Identify which cell holds the provided text, then report its [X, Y] central coordinate. 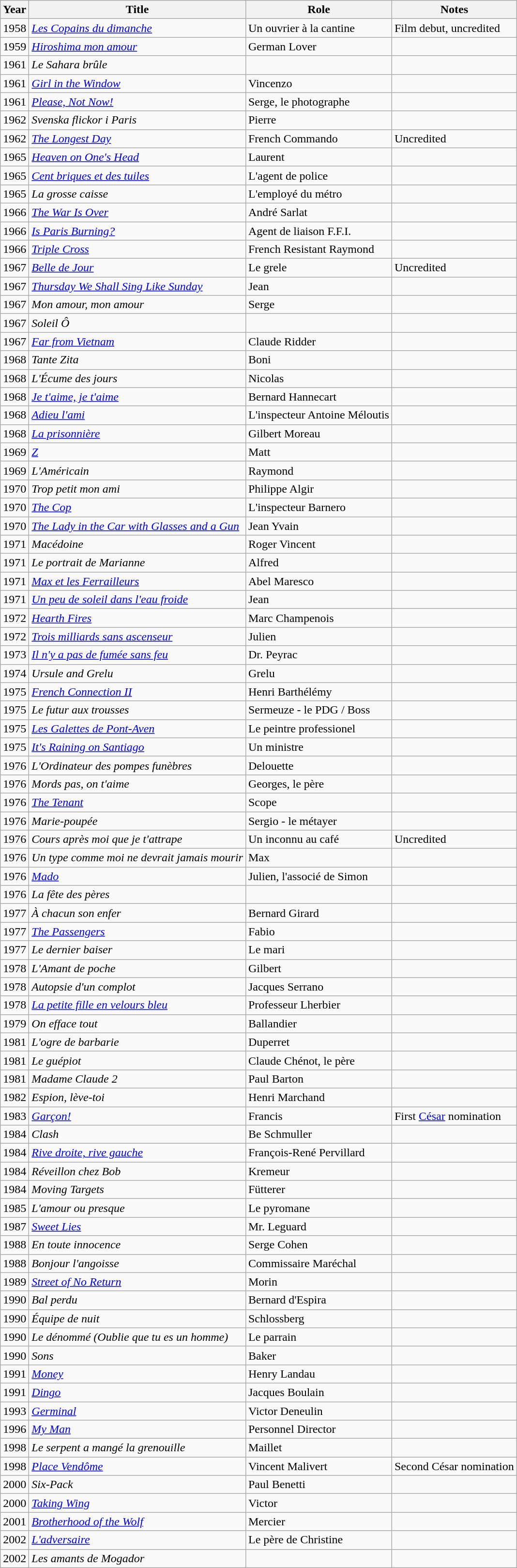
1982 [15, 1097]
Henri Marchand [319, 1097]
Gilbert Moreau [319, 434]
Le Sahara brûle [137, 65]
Maillet [319, 1448]
Le guépiot [137, 1060]
Jacques Boulain [319, 1392]
Max et les Ferrailleurs [137, 581]
Hearth Fires [137, 618]
Place Vendôme [137, 1466]
L'Amant de poche [137, 968]
En toute innocence [137, 1245]
L'employé du métro [319, 194]
Le père de Christine [319, 1540]
Film debut, uncredited [454, 28]
Commissaire Maréchal [319, 1263]
Henri Barthélémy [319, 692]
1987 [15, 1226]
1993 [15, 1411]
L'agent de police [319, 175]
1958 [15, 28]
Max [319, 858]
Mon amour, mon amour [137, 305]
Vincent Malivert [319, 1466]
Julien, l'associé de Simon [319, 876]
Thursday We Shall Sing Like Sunday [137, 286]
Be Schmuller [319, 1134]
Le mari [319, 950]
Bernard d'Espira [319, 1300]
Un ouvrier à la cantine [319, 28]
Sweet Lies [137, 1226]
L'inspecteur Antoine Méloutis [319, 415]
German Lover [319, 47]
Victor [319, 1503]
Le parrain [319, 1337]
François-René Pervillard [319, 1153]
Bernard Hannecart [319, 397]
Je t'aime, je t'aime [137, 397]
French Resistant Raymond [319, 249]
Adieu l'ami [137, 415]
Personnel Director [319, 1429]
Please, Not Now! [137, 102]
Rive droite, rive gauche [137, 1153]
Le portrait de Marianne [137, 563]
Z [137, 452]
Philippe Algir [319, 489]
Georges, le père [319, 784]
Le dénommé (Oublie que tu es un homme) [137, 1337]
Bernard Girard [319, 913]
French Commando [319, 139]
Grelu [319, 673]
Serge, le photographe [319, 102]
Soleil Ô [137, 323]
The Tenant [137, 802]
Gilbert [319, 968]
Girl in the Window [137, 83]
À chacun son enfer [137, 913]
Alfred [319, 563]
Francis [319, 1116]
Jean Yvain [319, 526]
Year [15, 10]
Le pyromane [319, 1208]
Marc Champenois [319, 618]
Un type comme moi ne devrait jamais mourir [137, 858]
Triple Cross [137, 249]
Is Paris Burning? [137, 231]
Delouette [319, 765]
Le futur aux trousses [137, 710]
Moving Targets [137, 1190]
Un inconnu au café [319, 839]
Professeur Lherbier [319, 1005]
Serge [319, 305]
La fête des pères [137, 895]
Svenska flickor i Paris [137, 120]
Money [137, 1374]
Paul Benetti [319, 1485]
The Cop [137, 507]
Julien [319, 637]
Mercier [319, 1521]
Agent de liaison F.F.I. [319, 231]
My Man [137, 1429]
Duperret [319, 1042]
Boni [319, 360]
Vincenzo [319, 83]
Second César nomination [454, 1466]
Fabio [319, 931]
Victor Deneulin [319, 1411]
Trop petit mon ami [137, 489]
La prisonnière [137, 434]
Les Galettes de Pont-Aven [137, 729]
It's Raining on Santiago [137, 747]
Équipe de nuit [137, 1319]
La grosse caisse [137, 194]
Un peu de soleil dans l'eau froide [137, 600]
Le serpent a mangé la grenouille [137, 1448]
Brotherhood of the Wolf [137, 1521]
1979 [15, 1024]
First César nomination [454, 1116]
Garçon! [137, 1116]
L'adversaire [137, 1540]
Street of No Return [137, 1282]
Fütterer [319, 1190]
Schlossberg [319, 1319]
Matt [319, 452]
French Connection II [137, 692]
Scope [319, 802]
Le peintre professionel [319, 729]
Role [319, 10]
Serge Cohen [319, 1245]
Title [137, 10]
Le dernier baiser [137, 950]
Sergio - le métayer [319, 821]
André Sarlat [319, 212]
The Longest Day [137, 139]
Il n'y a pas de fumée sans feu [137, 655]
1973 [15, 655]
Pierre [319, 120]
L'inspecteur Barnero [319, 507]
Sermeuze - le PDG / Boss [319, 710]
Le grele [319, 268]
La petite fille en velours bleu [137, 1005]
1996 [15, 1429]
L'Écume des jours [137, 378]
Mords pas, on t'aime [137, 784]
Claude Chénot, le père [319, 1060]
Dingo [137, 1392]
Roger Vincent [319, 544]
1959 [15, 47]
Trois milliards sans ascenseur [137, 637]
The Lady in the Car with Glasses and a Gun [137, 526]
Bal perdu [137, 1300]
Cent briques et des tuiles [137, 175]
Macédoine [137, 544]
Baker [319, 1355]
Jacques Serrano [319, 987]
Marie-poupée [137, 821]
1974 [15, 673]
Madame Claude 2 [137, 1079]
Claude Ridder [319, 342]
On efface tout [137, 1024]
Espion, lève-toi [137, 1097]
Réveillon chez Bob [137, 1171]
Bonjour l'angoisse [137, 1263]
1985 [15, 1208]
Dr. Peyrac [319, 655]
Ballandier [319, 1024]
1983 [15, 1116]
L'Américain [137, 470]
Far from Vietnam [137, 342]
Ursule and Grelu [137, 673]
Laurent [319, 157]
Hiroshima mon amour [137, 47]
Taking Wing [137, 1503]
The Passengers [137, 931]
Tante Zita [137, 360]
Mado [137, 876]
L'Ordinateur des pompes funèbres [137, 765]
Raymond [319, 470]
Notes [454, 10]
1989 [15, 1282]
Nicolas [319, 378]
Morin [319, 1282]
Belle de Jour [137, 268]
Autopsie d'un complot [137, 987]
Kremeur [319, 1171]
Paul Barton [319, 1079]
L'ogre de barbarie [137, 1042]
Heaven on One's Head [137, 157]
Germinal [137, 1411]
Abel Maresco [319, 581]
Un ministre [319, 747]
Les Copains du dimanche [137, 28]
The War Is Over [137, 212]
Six-Pack [137, 1485]
Cours après moi que je t'attrape [137, 839]
L'amour ou presque [137, 1208]
Sons [137, 1355]
Henry Landau [319, 1374]
Les amants de Mogador [137, 1558]
Mr. Leguard [319, 1226]
2001 [15, 1521]
Clash [137, 1134]
